Extract the [x, y] coordinate from the center of the cell holding the provided text.  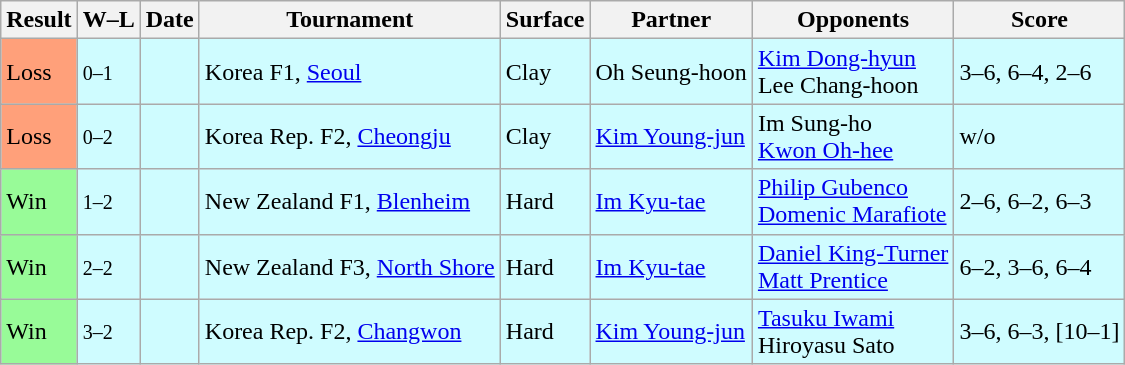
w/o [1040, 136]
Philip Gubenco Domenic Marafiote [852, 202]
New Zealand F1, Blenheim [350, 202]
3–2 [108, 332]
2–6, 6–2, 6–3 [1040, 202]
Oh Seung-hoon [671, 72]
Tournament [350, 20]
Tasuku Iwami Hiroyasu Sato [852, 332]
0–1 [108, 72]
Korea Rep. F2, Changwon [350, 332]
Surface [545, 20]
0–2 [108, 136]
Partner [671, 20]
3–6, 6–3, [10–1] [1040, 332]
6–2, 3–6, 6–4 [1040, 266]
Kim Dong-hyun Lee Chang-hoon [852, 72]
Result [39, 20]
Score [1040, 20]
Date [170, 20]
Daniel King-Turner Matt Prentice [852, 266]
3–6, 6–4, 2–6 [1040, 72]
New Zealand F3, North Shore [350, 266]
Korea F1, Seoul [350, 72]
W–L [108, 20]
2–2 [108, 266]
Im Sung-ho Kwon Oh-hee [852, 136]
1–2 [108, 202]
Opponents [852, 20]
Korea Rep. F2, Cheongju [350, 136]
